Return [x, y] of the center of cell containing provided text 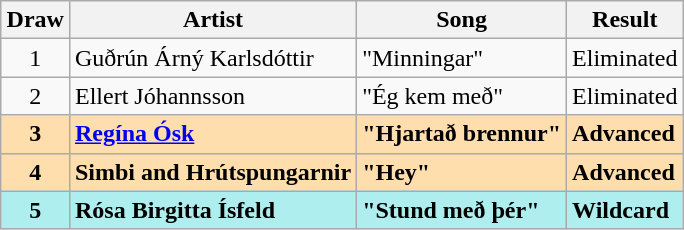
Song [462, 20]
Draw [35, 20]
1 [35, 58]
"Ég kem með" [462, 96]
Rósa Birgitta Ísfeld [212, 210]
2 [35, 96]
"Hey" [462, 172]
"Minningar" [462, 58]
Wildcard [625, 210]
5 [35, 210]
"Stund með þér" [462, 210]
Guðrún Árný Karlsdóttir [212, 58]
4 [35, 172]
Simbi and Hrútspungarnir [212, 172]
"Hjartað brennur" [462, 134]
Ellert Jóhannsson [212, 96]
Artist [212, 20]
Regína Ósk [212, 134]
3 [35, 134]
Result [625, 20]
